Search for the cell housing the specified text and yield its (x, y) center coordinate. 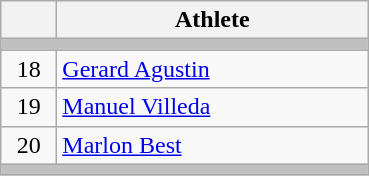
18 (29, 69)
19 (29, 107)
20 (29, 145)
Marlon Best (212, 145)
Gerard Agustin (212, 69)
Athlete (212, 20)
Manuel Villeda (212, 107)
